Locate the cell with the specified text and output its [X, Y] center coordinate. 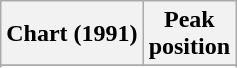
Chart (1991) [72, 34]
Peakposition [189, 34]
